Scan for the cell matching the given text and deliver its (x, y) coordinate at center. 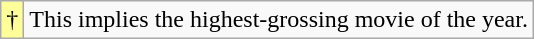
† (12, 20)
This implies the highest-grossing movie of the year. (279, 20)
